Find where the given text appears and provide that cell's center as [X, Y] coordinate. 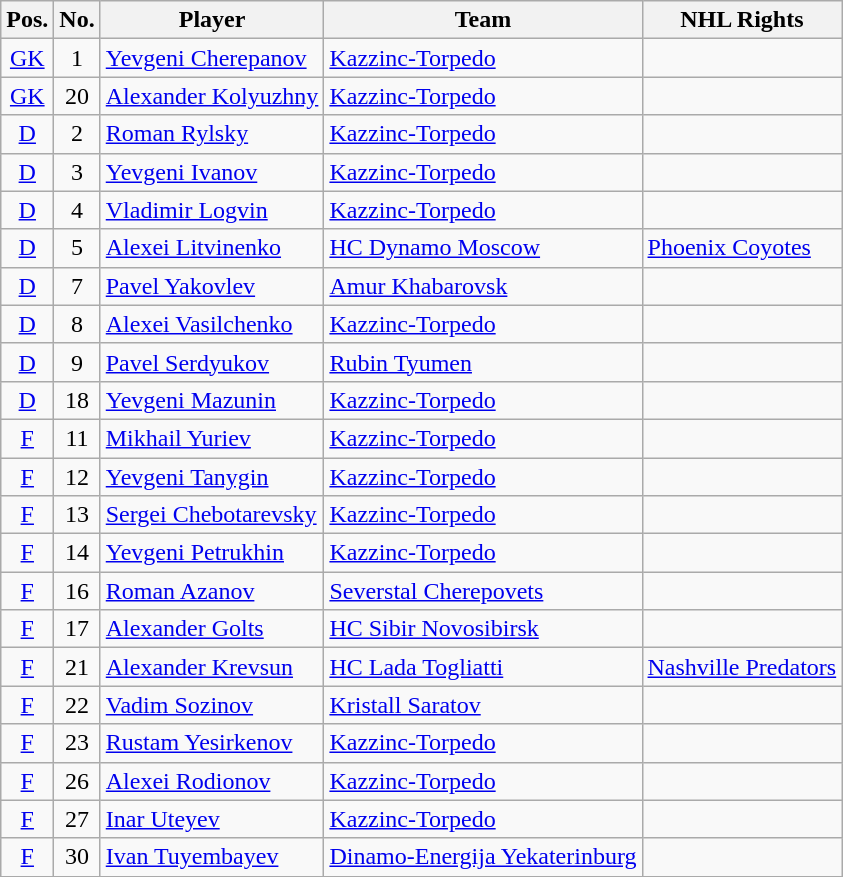
Alexander Krevsun [212, 667]
13 [77, 515]
Team [483, 20]
Yevgeni Mazunin [212, 400]
Roman Azanov [212, 591]
4 [77, 210]
30 [77, 857]
17 [77, 629]
Kristall Saratov [483, 705]
22 [77, 705]
18 [77, 400]
Alexei Rodionov [212, 781]
9 [77, 362]
NHL Rights [742, 20]
26 [77, 781]
Player [212, 20]
Pos. [28, 20]
Alexei Litvinenko [212, 248]
7 [77, 286]
HC Sibir Novosibirsk [483, 629]
11 [77, 438]
21 [77, 667]
Mikhail Yuriev [212, 438]
16 [77, 591]
20 [77, 96]
Yevgeni Tanygin [212, 477]
14 [77, 553]
Yevgeni Cherepanov [212, 58]
Rubin Tyumen [483, 362]
1 [77, 58]
Yevgeni Ivanov [212, 172]
27 [77, 819]
Rustam Yesirkenov [212, 743]
12 [77, 477]
Inar Uteyev [212, 819]
Ivan Tuyembayev [212, 857]
Sergei Chebotarevsky [212, 515]
Nashville Predators [742, 667]
Yevgeni Petrukhin [212, 553]
HC Lada Togliatti [483, 667]
Severstal Cherepovets [483, 591]
Alexander Kolyuzhny [212, 96]
Amur Khabarovsk [483, 286]
Roman Rylsky [212, 134]
3 [77, 172]
23 [77, 743]
Alexei Vasilchenko [212, 324]
5 [77, 248]
Pavel Yakovlev [212, 286]
Phoenix Coyotes [742, 248]
8 [77, 324]
Alexander Golts [212, 629]
Vadim Sozinov [212, 705]
Dinamo-Energija Yekaterinburg [483, 857]
Vladimir Logvin [212, 210]
No. [77, 20]
HC Dynamo Moscow [483, 248]
2 [77, 134]
Pavel Serdyukov [212, 362]
